From the cell containing the given text, extract its center point as [X, Y] coordinate. 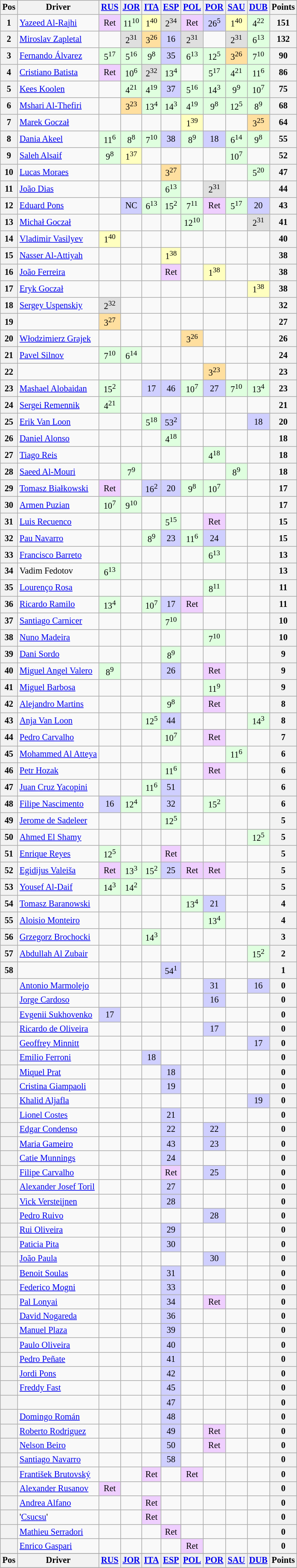
132 [283, 39]
Włodzimierz Grajek [58, 339]
Mshari Al-Thefiri [58, 106]
325 [259, 123]
Marek Goczał [58, 123]
422 [259, 23]
Santiago Carnicer [58, 621]
811 [214, 588]
54 [9, 904]
711 [192, 206]
Sergey Uspenskiy [58, 306]
Erik Van Loon [58, 422]
Pau Navarro [58, 538]
Paulo Oliveira [58, 1345]
1110 [131, 23]
139 [192, 123]
124 [131, 804]
12 [9, 206]
99 [236, 90]
Jorge Cardoso [58, 1000]
Geoffrey Minnitt [58, 1043]
Lourenço Rosa [58, 588]
151 [283, 23]
Armen Puzian [58, 504]
Fernando Álvarez [58, 56]
Pedro Ruivo [58, 1216]
Egidijus Valeiša [58, 871]
106 [131, 73]
Yousef Al-Daif [58, 887]
64 [283, 123]
Maria Gameiro [58, 1144]
Luis Recuenco [58, 522]
Mathieu Serradori [58, 1532]
Enrico Gaspari [58, 1546]
68 [283, 106]
Dani Sordo [58, 655]
Eryk Goczał [58, 289]
Freddy Fast [58, 1388]
Miguel Angel Valero [58, 671]
Alexander Josef Toril [58, 1187]
14 [9, 239]
119 [214, 688]
520 [259, 172]
Lionel Costes [58, 1115]
Rui Oliveira [58, 1230]
518 [151, 422]
Roberto Rodriguez [58, 1431]
133 [131, 871]
Alejandro Martins [58, 704]
Andrea Alfano [58, 1503]
František Brutovský [58, 1474]
João Paula [58, 1259]
Emilio Ferroni [58, 1058]
75 [283, 90]
Antonio Marmolejo [58, 986]
137 [131, 155]
532 [171, 422]
90 [283, 56]
57 [9, 953]
Yazeed Al-Rajhi [58, 23]
Alexander Rusanov [58, 1489]
162 [151, 488]
Vadim Fedotov [58, 571]
Francisco Barreto [58, 555]
Edgar Condenso [58, 1130]
Lucas Moraes [58, 172]
'Csucsu' [58, 1517]
Filipe Nascimento [58, 804]
Jerome de Sadeleer [58, 821]
Aloisio Monteiro [58, 920]
Eduard Pons [58, 206]
234 [171, 23]
Miroslav Zapletal [58, 39]
Dania Akeel [58, 139]
Enrique Reyes [58, 854]
Anja Van Loon [58, 721]
Pedro Carvalho [58, 737]
Tomasz Białkowski [58, 488]
56 [9, 937]
Sergei Remennik [58, 405]
Evgenii Sukhovenko [58, 1014]
541 [171, 971]
Saleh Alsaif [58, 155]
Mashael Alobaidan [58, 388]
Saeed Al-Mouri [58, 472]
Juan Cruz Yacopini [58, 788]
Miquel Prat [58, 1072]
Domingo Román [58, 1417]
Mohammed Al Atteya [58, 755]
Santiago Navarro [58, 1460]
Vick Versteijnen [58, 1201]
265 [214, 23]
Nuno Madeira [58, 638]
88 [131, 139]
João Dias [58, 189]
Pedro Peñate [58, 1359]
79 [131, 472]
53 [9, 887]
Cristiano Batista [58, 73]
Ricardo Ramilo [58, 604]
Kees Koolen [58, 90]
Jordi Pons [58, 1374]
João Ferreira [58, 272]
Benoit Soulas [58, 1273]
Miguel Barbosa [58, 688]
142 [131, 887]
NC [131, 206]
Grzegorz Brochocki [58, 937]
Cristina Giampaoli [58, 1087]
Ricardo de Oliveira [58, 1029]
Catie Munnings [58, 1158]
Tiago Reis [58, 455]
David Nogareda [58, 1316]
86 [283, 73]
Michał Goczał [58, 222]
1210 [192, 222]
Filipe Carvalho [58, 1173]
515 [171, 522]
Khalid Aljafla [58, 1101]
Nasser Al-Attiyah [58, 255]
Daniel Alonso [58, 439]
Manuel Plaza [58, 1331]
Paticia Pita [58, 1244]
Pavel Silnov [58, 355]
Federico Mogni [58, 1288]
Pal Lonyai [58, 1302]
Tomasz Baranowski [58, 904]
Vladimir Vasilyev [58, 239]
Petr Hozak [58, 771]
Ahmed El Shamy [58, 837]
910 [131, 504]
Nelson Beiro [58, 1446]
Abdullah Al Zubair [58, 953]
